Return the [x, y] coordinate for the center point of the cell that contains the specified text.  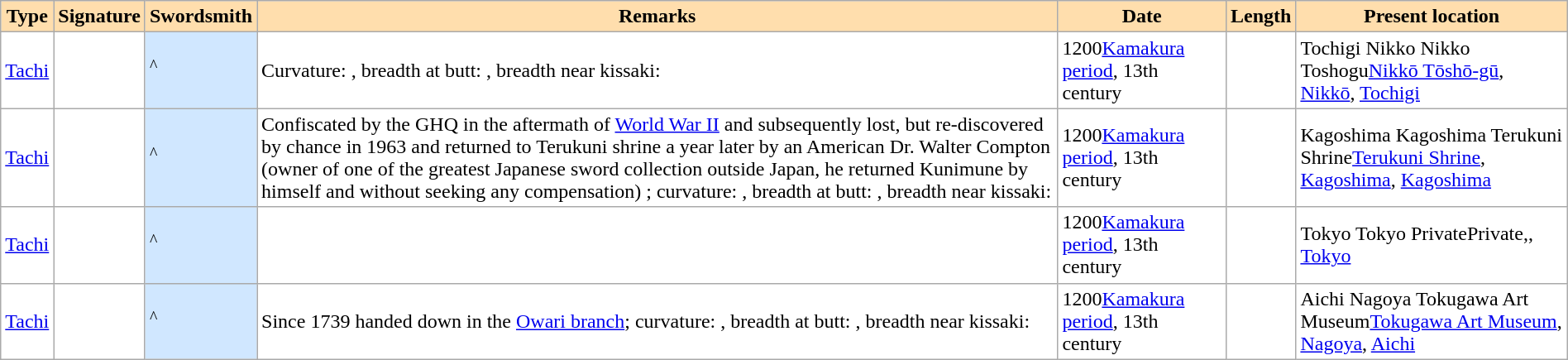
Swordsmith [200, 17]
Remarks [657, 17]
Aichi Nagoya Tokugawa Art MuseumTokugawa Art Museum, Nagoya, Aichi [1432, 321]
Length [1260, 17]
Type [27, 17]
Since 1739 handed down in the Owari branch; curvature: , breadth at butt: , breadth near kissaki: [657, 321]
Date [1142, 17]
Present location [1432, 17]
Tokyo Tokyo PrivatePrivate,, Tokyo [1432, 245]
Tochigi Nikko Nikko ToshoguNikkō Tōshō-gū, Nikkō, Tochigi [1432, 70]
Signature [99, 17]
Kagoshima Kagoshima Terukuni ShrineTerukuni Shrine, Kagoshima, Kagoshima [1432, 157]
Curvature: , breadth at butt: , breadth near kissaki: [657, 70]
